Return the (X, Y) coordinate for the center point of the cell that contains the specified text.  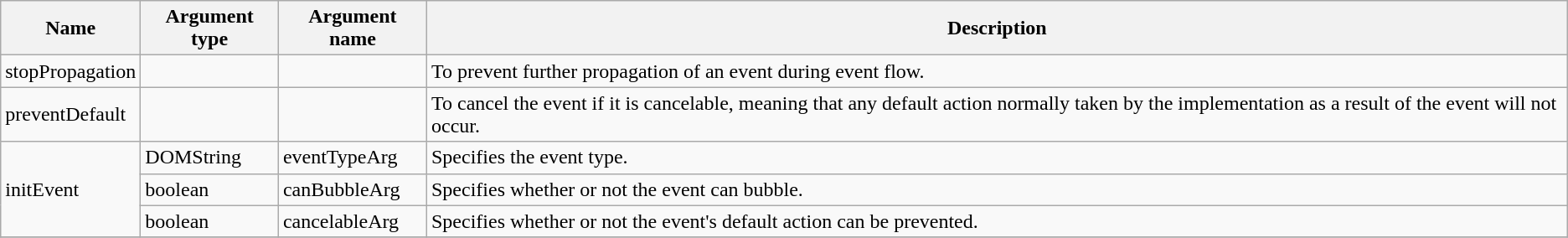
Specifies whether or not the event can bubble. (997, 189)
stopPropagation (70, 71)
initEvent (70, 189)
canBubbleArg (352, 189)
Specifies whether or not the event's default action can be prevented. (997, 221)
Description (997, 28)
Name (70, 28)
Argument name (352, 28)
Argument type (209, 28)
eventTypeArg (352, 158)
cancelableArg (352, 221)
Specifies the event type. (997, 158)
To prevent further propagation of an event during event flow. (997, 71)
preventDefault (70, 114)
DOMString (209, 158)
